Detect which cell encompasses the target text, then output its (x, y) center coordinate. 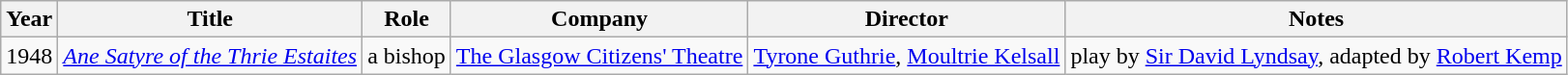
Role (407, 19)
Year (29, 19)
Title (211, 19)
Company (599, 19)
play by Sir David Lyndsay, adapted by Robert Kemp (1317, 56)
1948 (29, 56)
Tyrone Guthrie, Moultrie Kelsall (907, 56)
Director (907, 19)
The Glasgow Citizens' Theatre (599, 56)
a bishop (407, 56)
Notes (1317, 19)
Ane Satyre of the Thrie Estaites (211, 56)
